Return the [X, Y] coordinate for the center point of the cell that contains the specified text.  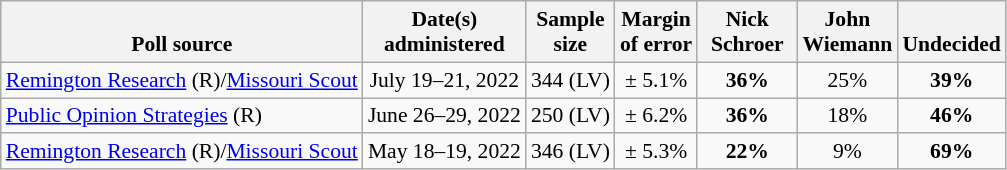
25% [847, 80]
JohnWiemann [847, 32]
Samplesize [570, 32]
± 5.3% [656, 152]
69% [951, 152]
9% [847, 152]
46% [951, 116]
39% [951, 80]
18% [847, 116]
July 19–21, 2022 [444, 80]
346 (LV) [570, 152]
250 (LV) [570, 116]
NickSchroer [747, 32]
Poll source [182, 32]
Public Opinion Strategies (R) [182, 116]
22% [747, 152]
June 26–29, 2022 [444, 116]
Undecided [951, 32]
May 18–19, 2022 [444, 152]
Marginof error [656, 32]
344 (LV) [570, 80]
Date(s)administered [444, 32]
± 5.1% [656, 80]
± 6.2% [656, 116]
